Determine the [x, y] coordinate at the center of the cell enclosing the given text.  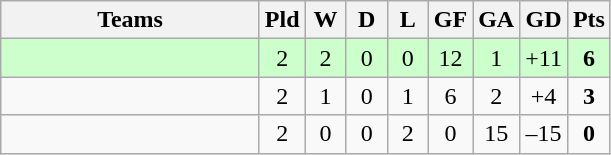
12 [450, 58]
–15 [544, 134]
Teams [130, 20]
D [366, 20]
L [408, 20]
GD [544, 20]
15 [496, 134]
GA [496, 20]
+11 [544, 58]
GF [450, 20]
Pld [282, 20]
+4 [544, 96]
3 [588, 96]
Pts [588, 20]
W [326, 20]
